Locate the cell with the specified text and output its (x, y) center coordinate. 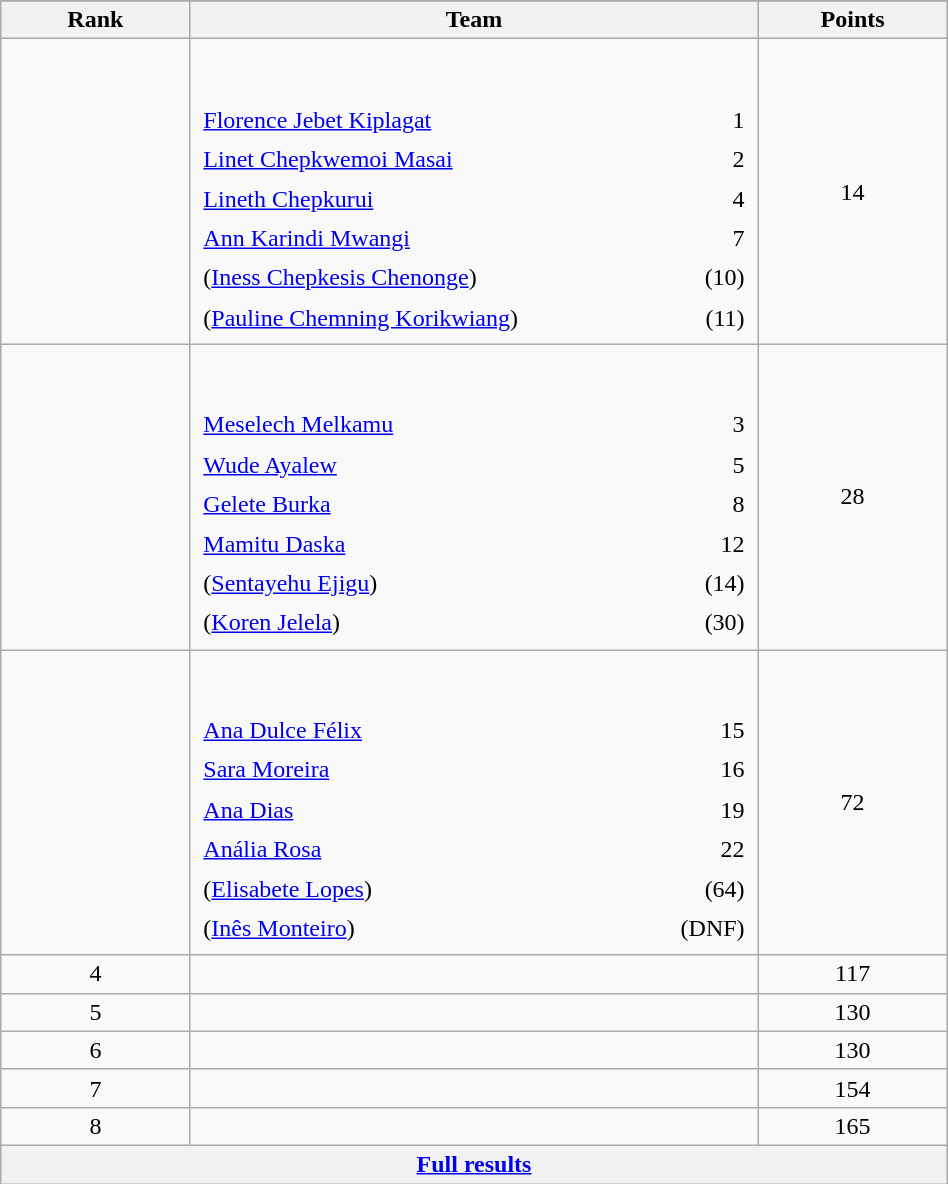
16 (669, 770)
(Iness Chepkesis Chenonge) (436, 278)
(10) (714, 278)
(64) (669, 888)
3 (694, 426)
Lineth Chepkurui (436, 198)
28 (852, 496)
Sara Moreira (393, 770)
2 (714, 160)
Ana Dias (393, 810)
1 (714, 120)
(Sentayehu Ejigu) (418, 584)
154 (852, 1088)
Rank (96, 20)
22 (669, 850)
(Inês Monteiro) (393, 928)
Meselech Melkamu 3 Wude Ayalew 5 Gelete Burka 8 Mamitu Daska 12 (Sentayehu Ejigu) (14) (Koren Jelela) (30) (474, 496)
Wude Ayalew (418, 464)
Anália Rosa (393, 850)
Florence Jebet Kiplagat (436, 120)
Ann Karindi Mwangi (436, 238)
14 (852, 192)
117 (852, 974)
Mamitu Daska (418, 544)
Gelete Burka (418, 504)
Full results (474, 1164)
(DNF) (669, 928)
(Pauline Chemning Korikwiang) (436, 318)
Team (474, 20)
(30) (694, 624)
Points (852, 20)
165 (852, 1126)
Linet Chepkwemoi Masai (436, 160)
6 (96, 1050)
(Elisabete Lopes) (393, 888)
72 (852, 802)
(11) (714, 318)
Meselech Melkamu (418, 426)
Ana Dulce Félix (393, 730)
15 (669, 730)
Ana Dulce Félix 15 Sara Moreira 16 Ana Dias 19 Anália Rosa 22 (Elisabete Lopes) (64) (Inês Monteiro) (DNF) (474, 802)
19 (669, 810)
12 (694, 544)
(Koren Jelela) (418, 624)
(14) (694, 584)
